From the cell containing the given text, extract its center point as (x, y) coordinate. 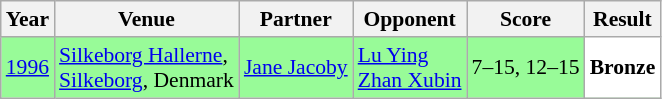
Partner (296, 19)
Year (28, 19)
Lu Ying Zhan Xubin (410, 68)
Result (623, 19)
Bronze (623, 68)
Venue (146, 19)
Opponent (410, 19)
Silkeborg Hallerne,Silkeborg, Denmark (146, 68)
1996 (28, 68)
Score (526, 19)
Jane Jacoby (296, 68)
7–15, 12–15 (526, 68)
